Extract the [X, Y] coordinate from the center of the cell holding the provided text.  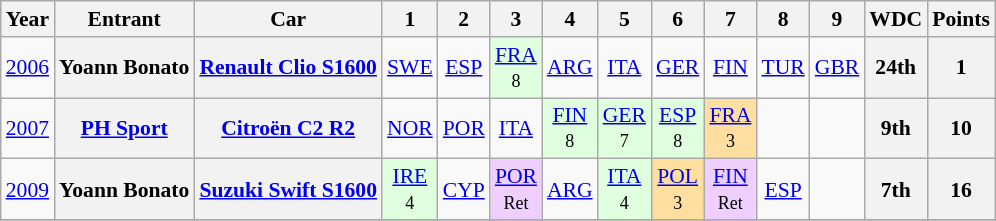
3 [516, 19]
POR [464, 128]
Car [288, 19]
GER7 [624, 128]
Year [28, 19]
ESP8 [678, 128]
9th [896, 128]
ITA4 [624, 190]
7 [730, 19]
IRE4 [410, 190]
GER [678, 68]
FINRet [730, 190]
POL3 [678, 190]
2006 [28, 68]
8 [782, 19]
FRA8 [516, 68]
Renault Clio S1600 [288, 68]
SWE [410, 68]
2009 [28, 190]
5 [624, 19]
2007 [28, 128]
Entrant [124, 19]
CYP [464, 190]
4 [570, 19]
PORRet [516, 190]
6 [678, 19]
TUR [782, 68]
Citroën C2 R2 [288, 128]
FIN [730, 68]
GBR [838, 68]
FIN8 [570, 128]
9 [838, 19]
Points [961, 19]
2 [464, 19]
WDC [896, 19]
Suzuki Swift S1600 [288, 190]
7th [896, 190]
24th [896, 68]
PH Sport [124, 128]
10 [961, 128]
16 [961, 190]
NOR [410, 128]
FRA3 [730, 128]
